Capture the cell that displays the provided text and extract its (x, y) central coordinate. 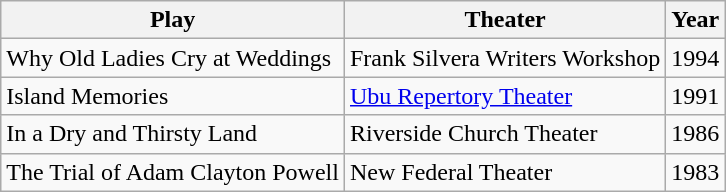
Theater (504, 20)
New Federal Theater (504, 172)
Frank Silvera Writers Workshop (504, 58)
1991 (696, 96)
Why Old Ladies Cry at Weddings (173, 58)
In a Dry and Thirsty Land (173, 134)
1986 (696, 134)
1983 (696, 172)
The Trial of Adam Clayton Powell (173, 172)
Year (696, 20)
Island Memories (173, 96)
1994 (696, 58)
Play (173, 20)
Ubu Repertory Theater (504, 96)
Riverside Church Theater (504, 134)
